Scan for the cell matching the given text and deliver its (x, y) coordinate at center. 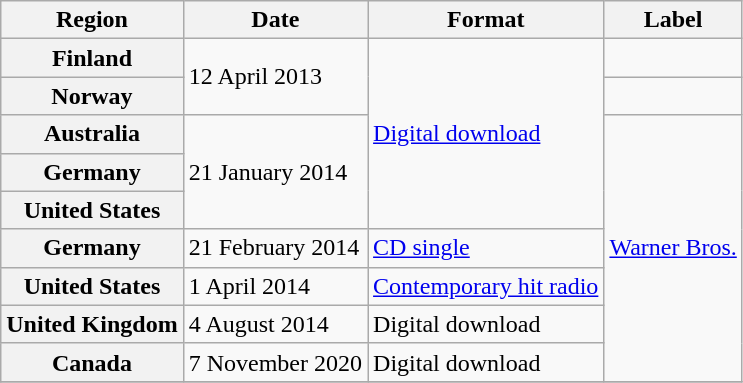
7 November 2020 (275, 362)
21 January 2014 (275, 172)
21 February 2014 (275, 248)
Date (275, 20)
Norway (92, 96)
1 April 2014 (275, 286)
Warner Bros. (673, 248)
12 April 2013 (275, 77)
4 August 2014 (275, 324)
United Kingdom (92, 324)
Label (673, 20)
Format (486, 20)
Canada (92, 362)
Region (92, 20)
Finland (92, 58)
CD single (486, 248)
Contemporary hit radio (486, 286)
Australia (92, 134)
